Search for the cell housing the specified text and yield its [X, Y] center coordinate. 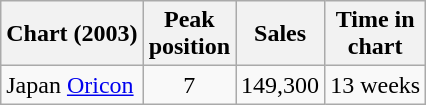
Chart (2003) [72, 34]
Time inchart [376, 34]
149,300 [280, 85]
7 [189, 85]
Sales [280, 34]
Peakposition [189, 34]
Japan Oricon [72, 85]
13 weeks [376, 85]
